Determine the [X, Y] coordinate at the center of the cell enclosing the given text.  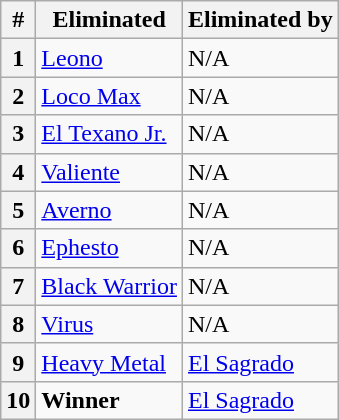
Leono [110, 58]
2 [18, 96]
El Texano Jr. [110, 134]
9 [18, 362]
5 [18, 210]
7 [18, 286]
Winner [110, 400]
8 [18, 324]
3 [18, 134]
Ephesto [110, 248]
10 [18, 400]
Averno [110, 210]
Loco Max [110, 96]
Black Warrior [110, 286]
# [18, 20]
Eliminated [110, 20]
Heavy Metal [110, 362]
Valiente [110, 172]
Virus [110, 324]
Eliminated by [260, 20]
6 [18, 248]
1 [18, 58]
4 [18, 172]
